Extract the [x, y] coordinate from the center of the cell holding the provided text.  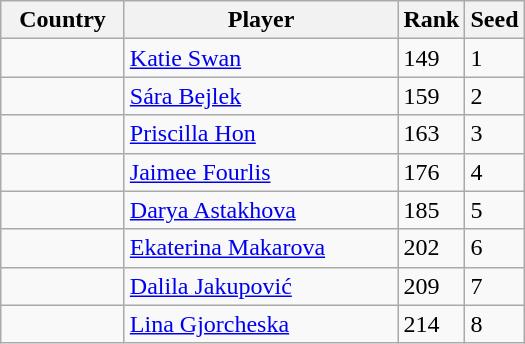
Priscilla Hon [261, 134]
3 [494, 134]
6 [494, 248]
Jaimee Fourlis [261, 172]
Sára Bejlek [261, 96]
Country [63, 20]
176 [432, 172]
214 [432, 324]
Seed [494, 20]
1 [494, 58]
185 [432, 210]
209 [432, 286]
Rank [432, 20]
5 [494, 210]
Lina Gjorcheska [261, 324]
Katie Swan [261, 58]
4 [494, 172]
2 [494, 96]
Darya Astakhova [261, 210]
159 [432, 96]
Player [261, 20]
7 [494, 286]
Ekaterina Makarova [261, 248]
163 [432, 134]
202 [432, 248]
149 [432, 58]
8 [494, 324]
Dalila Jakupović [261, 286]
